Extract the (x, y) coordinate from the center of the cell holding the provided text.  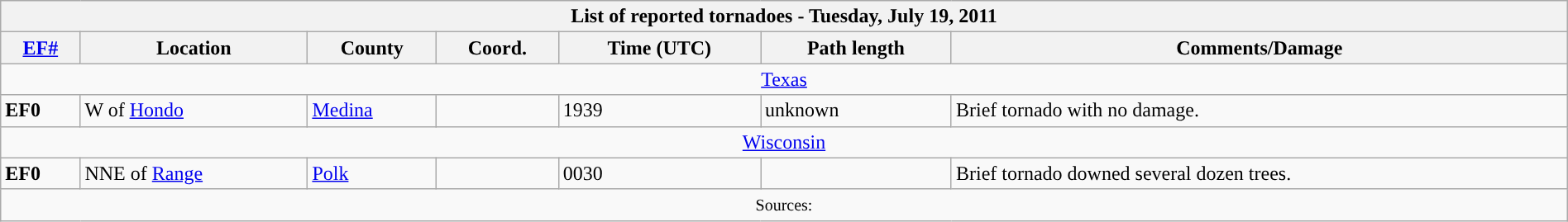
W of Hondo (194, 111)
NNE of Range (194, 173)
Brief tornado with no damage. (1259, 111)
0030 (659, 173)
EF# (41, 48)
Medina (372, 111)
Path length (857, 48)
Time (UTC) (659, 48)
Polk (372, 173)
1939 (659, 111)
List of reported tornadoes - Tuesday, July 19, 2011 (784, 17)
County (372, 48)
Comments/Damage (1259, 48)
Texas (784, 79)
Sources: (784, 205)
Brief tornado downed several dozen trees. (1259, 173)
unknown (857, 111)
Wisconsin (784, 142)
Location (194, 48)
Coord. (498, 48)
